Find where the given text appears and provide that cell's center as (x, y) coordinate. 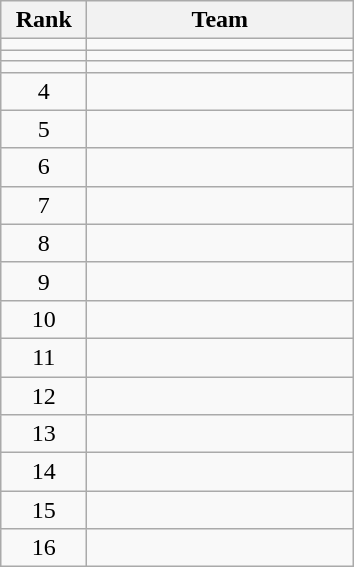
6 (44, 167)
16 (44, 548)
8 (44, 243)
4 (44, 91)
Rank (44, 20)
9 (44, 281)
7 (44, 205)
Team (220, 20)
11 (44, 357)
14 (44, 472)
13 (44, 434)
10 (44, 319)
5 (44, 129)
12 (44, 395)
15 (44, 510)
